Return the [x, y] coordinate for the center point of the cell that contains the specified text.  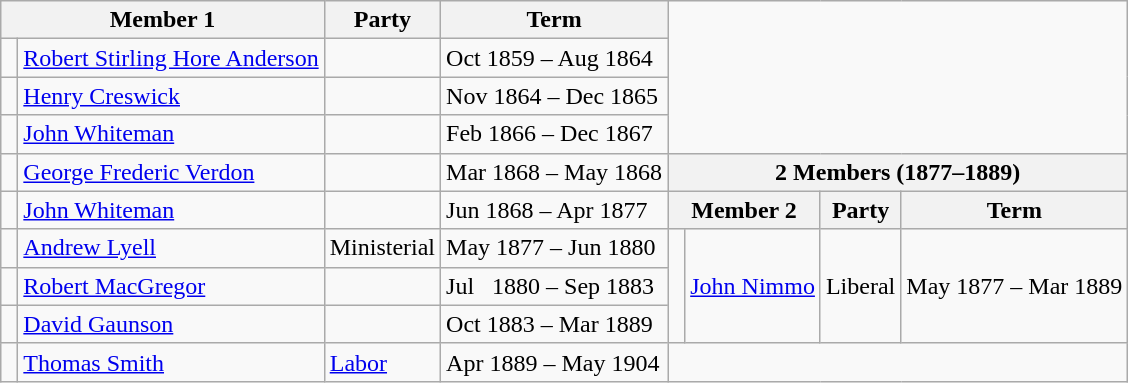
May 1877 – Mar 1889 [1014, 286]
Member 2 [744, 210]
Henry Creswick [171, 96]
2 Members (1877–1889) [898, 172]
Liberal [860, 286]
Oct 1883 – Mar 1889 [554, 324]
Robert MacGregor [171, 286]
May 1877 – Jun 1880 [554, 248]
George Frederic Verdon [171, 172]
Andrew Lyell [171, 248]
Jun 1868 – Apr 1877 [554, 210]
Member 1 [162, 20]
Oct 1859 – Aug 1864 [554, 58]
Thomas Smith [171, 362]
John Nimmo [753, 286]
Robert Stirling Hore Anderson [171, 58]
Ministerial [382, 248]
David Gaunson [171, 324]
Labor [382, 362]
Nov 1864 – Dec 1865 [554, 96]
Apr 1889 – May 1904 [554, 362]
Jul 1880 – Sep 1883 [554, 286]
Mar 1868 – May 1868 [554, 172]
Feb 1866 – Dec 1867 [554, 134]
